Provide the [x, y] coordinate of the cell's center where the given text is located.  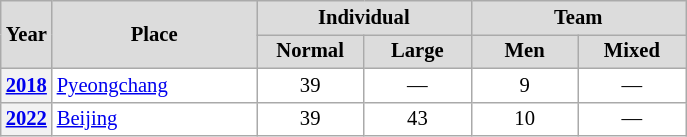
43 [418, 119]
Mixed [632, 51]
Pyeongchang [154, 85]
Individual [363, 17]
Year [26, 34]
Team [578, 17]
Beijing [154, 119]
2018 [26, 85]
Normal [310, 51]
10 [524, 119]
Large [418, 51]
Men [524, 51]
Place [154, 34]
9 [524, 85]
2022 [26, 119]
